Output the [x, y] coordinate of the center of the cell containing the given text.  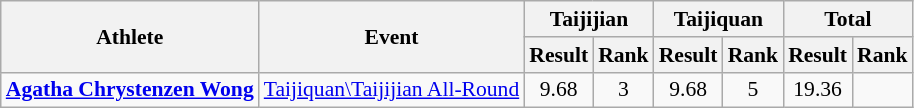
Taijiquan\Taijijian All-Round [392, 90]
Total [848, 19]
Event [392, 36]
3 [624, 90]
Taijijian [588, 19]
Taijiquan [718, 19]
19.36 [818, 90]
5 [754, 90]
Agatha Chrystenzen Wong [130, 90]
Athlete [130, 36]
